Pinpoint the cell where the given text exists, returning its [x, y] midpoint coordinate. 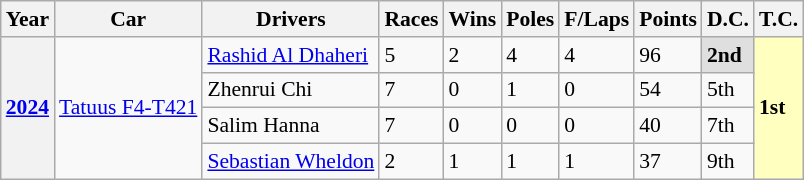
Car [128, 19]
T.C. [778, 19]
Sebastian Wheldon [290, 162]
2nd [728, 55]
Wins [472, 19]
54 [668, 90]
2024 [28, 108]
Races [411, 19]
D.C. [728, 19]
5 [411, 55]
9th [728, 162]
96 [668, 55]
Year [28, 19]
Drivers [290, 19]
7th [728, 126]
37 [668, 162]
F/Laps [596, 19]
Points [668, 19]
Zhenrui Chi [290, 90]
Tatuus F4-T421 [128, 108]
1st [778, 108]
40 [668, 126]
Salim Hanna [290, 126]
Poles [530, 19]
Rashid Al Dhaheri [290, 55]
5th [728, 90]
